For the text-containing cell, return its midpoint in (x, y) coordinate format. 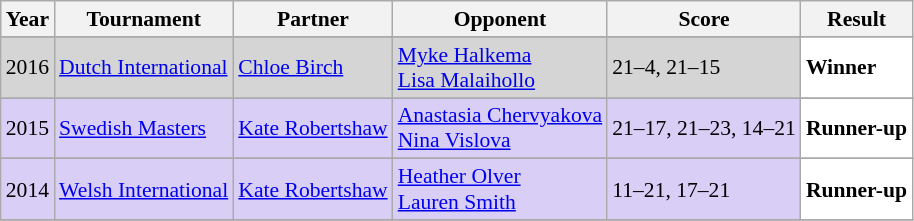
2016 (28, 68)
Tournament (144, 19)
Winner (856, 68)
Opponent (500, 19)
Anastasia Chervyakova Nina Vislova (500, 128)
Heather Olver Lauren Smith (500, 190)
Welsh International (144, 190)
21–4, 21–15 (704, 68)
21–17, 21–23, 14–21 (704, 128)
Swedish Masters (144, 128)
2015 (28, 128)
2014 (28, 190)
Myke Halkema Lisa Malaihollo (500, 68)
Result (856, 19)
Partner (312, 19)
Score (704, 19)
11–21, 17–21 (704, 190)
Chloe Birch (312, 68)
Dutch International (144, 68)
Year (28, 19)
